Search for the cell housing the specified text and yield its (x, y) center coordinate. 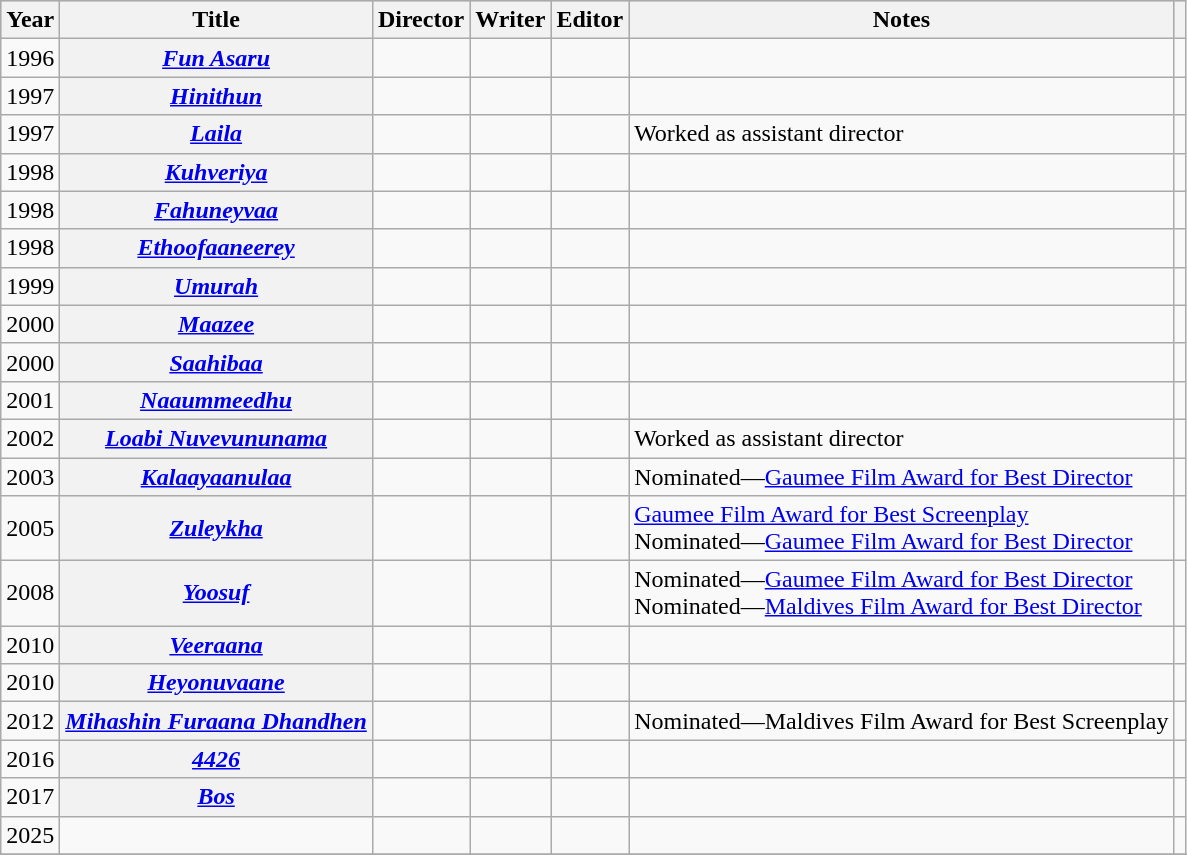
Nominated—Gaumee Film Award for Best Director (902, 477)
2025 (30, 835)
Umurah (216, 286)
Hinithun (216, 96)
Yoosuf (216, 594)
Fun Asaru (216, 58)
2016 (30, 759)
2002 (30, 438)
2008 (30, 594)
4426 (216, 759)
Bos (216, 797)
1996 (30, 58)
Kalaayaanulaa (216, 477)
Gaumee Film Award for Best ScreenplayNominated—Gaumee Film Award for Best Director (902, 528)
2003 (30, 477)
Title (216, 20)
Saahibaa (216, 362)
Laila (216, 134)
2012 (30, 721)
Loabi Nuvevununama (216, 438)
1999 (30, 286)
Ethoofaaneerey (216, 248)
Nominated—Gaumee Film Award for Best DirectorNominated—Maldives Film Award for Best Director (902, 594)
2005 (30, 528)
Heyonuvaane (216, 683)
Nominated—Maldives Film Award for Best Screenplay (902, 721)
Notes (902, 20)
Maazee (216, 324)
Zuleykha (216, 528)
2001 (30, 400)
Mihashin Furaana Dhandhen (216, 721)
2017 (30, 797)
Veeraana (216, 645)
Fahuneyvaa (216, 210)
Director (420, 20)
Writer (510, 20)
Kuhveriya (216, 172)
Editor (590, 20)
Naaummeedhu (216, 400)
Year (30, 20)
